Pinpoint the cell where the given text exists, returning its (X, Y) midpoint coordinate. 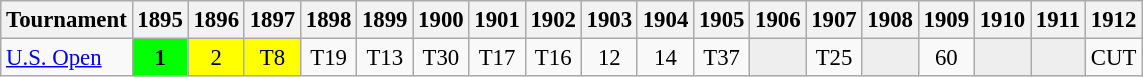
1910 (1002, 20)
1895 (160, 20)
Tournament (66, 20)
1907 (834, 20)
2 (216, 58)
CUT (1113, 58)
1912 (1113, 20)
1905 (722, 20)
1911 (1058, 20)
1903 (609, 20)
1908 (890, 20)
1 (160, 58)
1904 (665, 20)
T13 (385, 58)
1896 (216, 20)
U.S. Open (66, 58)
1902 (553, 20)
T19 (328, 58)
T17 (497, 58)
12 (609, 58)
14 (665, 58)
1906 (778, 20)
T37 (722, 58)
T25 (834, 58)
1901 (497, 20)
1900 (441, 20)
1909 (946, 20)
1899 (385, 20)
T16 (553, 58)
60 (946, 58)
T30 (441, 58)
1897 (272, 20)
1898 (328, 20)
T8 (272, 58)
